Return (x, y) of the center of cell containing provided text 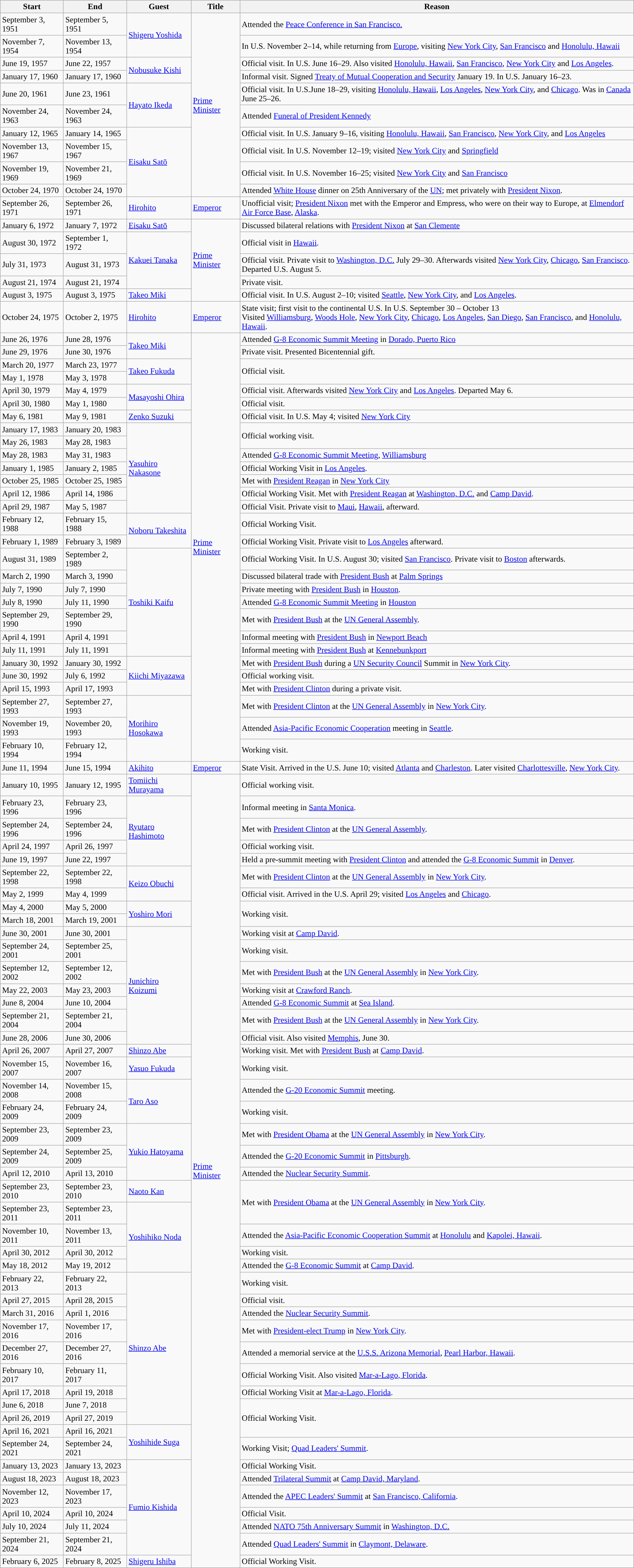
Attended G-8 Economic Summit Meeting in Dorado, Puerto Rico (437, 339)
June 19, 1957 (32, 64)
May 2, 1999 (32, 894)
Ryutaro Hashimoto (159, 831)
Met with President Bush during a UN Security Council Summit in New York City. (437, 663)
January 7, 1972 (95, 225)
Yoshiro Mori (159, 914)
Fumio Kishida (159, 1507)
Official visit. In U.S. January 9–16, visiting Honolulu, Hawaii, San Francisco, New York City, and Los Angeles (437, 133)
April 27, 2015 (32, 1301)
May 26, 1983 (32, 442)
April 24, 1997 (32, 847)
January 17, 1983 (32, 429)
January 12, 1995 (95, 785)
Junichiro Koizumi (159, 985)
April 19, 2018 (95, 1392)
Official visit. In U.S. November 16–25; visited New York City and San Francisco (437, 173)
July 11, 1990 (95, 602)
April 27, 2007 (95, 1051)
September 24, 2009 (32, 1156)
September 2, 1989 (95, 559)
June 15, 1994 (95, 768)
November 15, 2008 (95, 1090)
Takeo Fukuda (159, 371)
Attended NATO 75th Anniversary Summit in Washington, D.C. (437, 1526)
Yasuhiro Nakasone (159, 468)
Guest (159, 7)
April 12, 1986 (32, 494)
January 14, 1965 (95, 133)
Attended Trilateral Summit at Camp David, Maryland. (437, 1479)
Yasuo Fukuda (159, 1068)
Morihiro Hosokawa (159, 728)
April 1, 2016 (95, 1313)
Met with President Reagan in New York City (437, 481)
January 20, 1983 (95, 429)
October 2, 1975 (95, 317)
Official visit. Also visited Memphis, June 30. (437, 1038)
June 29, 1976 (32, 352)
November 13, 1967 (32, 151)
November 12, 2023 (32, 1496)
June 7, 2018 (95, 1405)
February 3, 1989 (95, 542)
November 15, 2007 (32, 1068)
September 5, 1951 (95, 24)
Attended the G-8 Economic Summit at Camp David. (437, 1265)
March 2, 1990 (32, 576)
Title (215, 7)
Attended Funeral of President Kennedy (437, 116)
March 20, 1977 (32, 365)
July 8, 1990 (32, 602)
February 8, 2025 (95, 1562)
Noboru Takeshita (159, 531)
April 28, 2015 (95, 1301)
May 19, 2012 (95, 1265)
May 4, 1979 (95, 391)
Zenko Suzuki (159, 416)
June 23, 1961 (95, 94)
March 31, 2016 (32, 1313)
Official Working Visit. Private visit to Los Angeles afterward. (437, 542)
April 15, 1993 (32, 689)
Attended Asia-Pacific Economic Cooperation meeting in Seattle. (437, 728)
Met with President Clinton at the UN General Assembly. (437, 829)
Official Working Visit at Mar-a-Lago, Florida. (437, 1392)
Official Visit. Private visit to Maui, Hawaii, afterward. (437, 507)
Official visit. In U.S. May 4; visited New York City (437, 416)
Official visit. Private visit to Washington, D.C. July 29–30. Afterwards visited New York City, Chicago, San Francisco. Departed U.S. August 5. (437, 265)
April 26, 2007 (32, 1051)
June 20, 1961 (32, 94)
Naoto Kan (159, 1191)
Masayoshi Ohira (159, 397)
November 10, 2011 (32, 1235)
Official Working Visit. In U.S. August 30; visited San Francisco. Private visit to Boston afterwards. (437, 559)
In U.S. November 2–14, while returning from Europe, visiting New York City, San Francisco and Honolulu, Hawaii (437, 46)
November 13, 2011 (95, 1235)
Met with President Clinton during a private visit. (437, 689)
April 26, 1997 (95, 847)
Working visit at Camp David. (437, 933)
April 27, 2019 (95, 1418)
April 26, 2019 (32, 1418)
June 8, 2004 (32, 1003)
Working visit at Crawford Ranch. (437, 990)
Official visit. Arrived in the U.S. April 29; visited Los Angeles and Chicago. (437, 894)
Discussed bilateral relations with President Nixon at San Clemente (437, 225)
March 18, 2001 (32, 920)
Yoshihide Suga (159, 1442)
October 24, 1975 (32, 317)
Taro Aso (159, 1101)
May 4, 1999 (95, 894)
Held a pre-summit meeting with President Clinton and attended the G-8 Economic Summit in Denver. (437, 859)
June 28, 2006 (32, 1038)
Official Working Visit. Also visited Mar-a-Lago, Florida. (437, 1375)
Informal meeting in Santa Monica. (437, 807)
May 1, 1978 (32, 378)
May 6, 1981 (32, 416)
Informal meeting with President Bush in Newport Beach (437, 637)
Attended Quad Leaders' Summit in Claymont, Delaware. (437, 1544)
January 6, 1972 (32, 225)
August 31, 1973 (95, 265)
June 30, 1992 (32, 676)
Attended G-8 Economic Summit at Sea Island. (437, 1003)
May 5, 1987 (95, 507)
February 1, 1989 (32, 542)
July 31, 1973 (32, 265)
November 13, 1954 (95, 46)
May 1, 1980 (95, 404)
February 15, 1988 (95, 524)
November 15, 1967 (95, 151)
Attended G-8 Economic Summit Meeting, Williamsburg (437, 455)
Discussed bilateral trade with President Bush at Palm Springs (437, 576)
Kiichi Miyazawa (159, 676)
Attended the Peace Conference in San Francisco. (437, 24)
November 17, 2023 (95, 1496)
May 3, 1978 (95, 378)
March 19, 2001 (95, 920)
June 30, 1976 (95, 352)
January 10, 1995 (32, 785)
Yukio Hatoyama (159, 1152)
Start (32, 7)
Attended G-8 Economic Summit Meeting in Houston (437, 602)
Hayato Ikeda (159, 105)
Attended the G-20 Economic Summit in Pittsburgh. (437, 1156)
April 29, 1987 (32, 507)
July 10, 2024 (32, 1526)
November 7, 1954 (32, 46)
Akihito (159, 768)
June 6, 2018 (32, 1405)
March 3, 1990 (95, 576)
Private meeting with President Bush in Houston. (437, 589)
Official visit. In U.S. June 16–29. Also visited Honolulu, Hawaii, San Francisco, New York City and Los Angeles. (437, 64)
April 13, 2010 (95, 1174)
May 31, 1983 (95, 455)
April 12, 2010 (32, 1174)
January 2, 1985 (95, 468)
April 30, 1979 (32, 391)
February 10, 2017 (32, 1375)
September 25, 2009 (95, 1156)
Official visit. In U.S. August 2–10; visited Seattle, New York City, and Los Angeles. (437, 295)
Informal meeting with President Bush at Kennebunkport (437, 650)
June 19, 1997 (32, 859)
Attended the APEC Leaders' Summit at San Francisco, California. (437, 1496)
Informal visit. Signed Treaty of Mutual Cooperation and Security January 19. In U.S. January 16–23. (437, 77)
April 17, 2018 (32, 1392)
September 1, 1972 (95, 243)
January 12, 1965 (32, 133)
End (95, 7)
Working Visit; Quad Leaders' Summit. (437, 1448)
June 10, 2004 (95, 1003)
June 22, 1957 (95, 64)
June 28, 1976 (95, 339)
August 30, 1972 (32, 243)
April 30, 1980 (32, 404)
November 14, 2008 (32, 1090)
May 18, 2012 (32, 1265)
May 23, 2003 (95, 990)
February 12, 1988 (32, 524)
Shigeru Yoshida (159, 35)
Met with President Bush at the UN General Assembly. (437, 619)
May 22, 2003 (32, 990)
July 11, 2024 (95, 1526)
April 14, 1986 (95, 494)
September 24, 2001 (32, 951)
April 17, 1993 (95, 689)
Met with President-elect Trump in New York City. (437, 1331)
June 30, 2006 (95, 1038)
Attended White House dinner on 25th Anniversary of the UN; met privately with President Nixon. (437, 190)
Attended a memorial service at the U.S.S. Arizona Memorial, Pearl Harbor, Hawaii. (437, 1353)
January 1, 1985 (32, 468)
Official visit. Afterwards visited New York City and Los Angeles. Departed May 6. (437, 391)
February 6, 2025 (32, 1562)
Kakuei Tanaka (159, 260)
June 26, 1976 (32, 339)
July 6, 1992 (95, 676)
Keizo Obuchi (159, 884)
State Visit. Arrived in the U.S. June 10; visited Atlanta and Charleston. Later visited Charlottesville, New York City. (437, 768)
Toshiki Kaifu (159, 602)
September 25, 2001 (95, 951)
June 22, 1997 (95, 859)
Attended the G-20 Economic Summit meeting. (437, 1090)
November 19, 1969 (32, 173)
Working visit. Met with President Bush at Camp David. (437, 1051)
Shigeru Ishiba (159, 1562)
Yoshihiko Noda (159, 1237)
May 4, 2000 (32, 907)
Private visit. Presented Bicentennial gift. (437, 352)
Official Visit. (437, 1513)
June 11, 1994 (32, 768)
Official visit. In U.S. November 12–19; visited New York City and Springfield (437, 151)
November 19, 1993 (32, 728)
August 31, 1989 (32, 559)
Private visit. (437, 282)
Tomiichi Murayama (159, 785)
September 3, 1951 (32, 24)
Official Working Visit. Met with President Reagan at Washington, D.C. and Camp David. (437, 494)
November 21, 1969 (95, 173)
Official visit in Hawaii. (437, 243)
Attended the Asia-Pacific Economic Cooperation Summit at Honolulu and Kapolei, Hawaii. (437, 1235)
Nobusuke Kishi (159, 70)
Official visit. In U.S.June 18–29, visiting Honolulu, Hawaii, Los Angeles, New York City, and Chicago. Was in Canada June 25–26. (437, 94)
February 10, 1994 (32, 750)
November 16, 2007 (95, 1068)
November 20, 1993 (95, 728)
March 23, 1977 (95, 365)
Reason (437, 7)
February 12, 1994 (95, 750)
Official Working Visit in Los Angeles. (437, 468)
May 5, 2000 (95, 907)
Unofficial visit; President Nixon met with the Emperor and Empress, who were on their way to Europe, at Elmendorf Air Force Base, Alaska. (437, 208)
May 9, 1981 (95, 416)
February 11, 2017 (95, 1375)
